From the cell containing the given text, extract its center point as (x, y) coordinate. 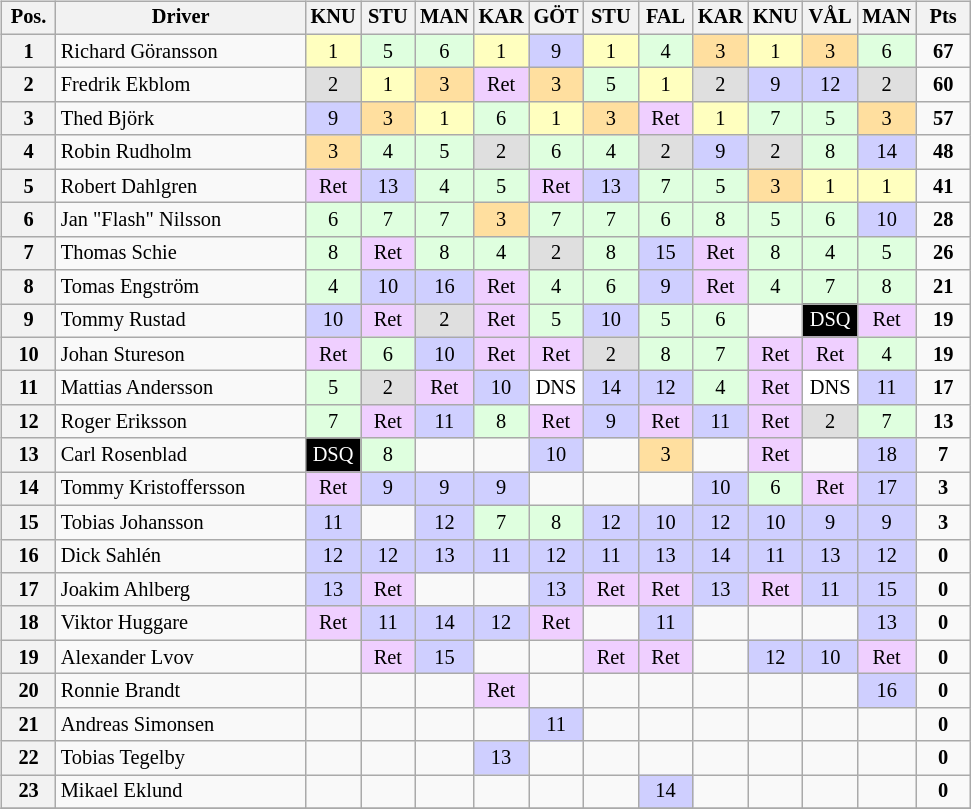
Tomas Engström (181, 287)
Ronnie Brandt (181, 691)
Pos. (28, 18)
Joakim Ahlberg (181, 590)
Alexander Lvov (181, 657)
26 (944, 253)
Pts (944, 18)
VÅL (830, 18)
Thomas Schie (181, 253)
GÖT (556, 18)
41 (944, 186)
Dick Sahlén (181, 556)
Roger Eriksson (181, 422)
Tobias Tegelby (181, 758)
Mattias Andersson (181, 388)
FAL (666, 18)
Robin Rudholm (181, 152)
Johan Stureson (181, 354)
60 (944, 85)
Fredrik Ekblom (181, 85)
67 (944, 51)
Tommy Rustad (181, 321)
57 (944, 119)
Andreas Simonsen (181, 724)
Richard Göransson (181, 51)
Viktor Huggare (181, 623)
28 (944, 220)
Jan "Flash" Nilsson (181, 220)
48 (944, 152)
20 (28, 691)
23 (28, 792)
Carl Rosenblad (181, 455)
Thed Björk (181, 119)
Driver (181, 18)
22 (28, 758)
Robert Dahlgren (181, 186)
Tommy Kristoffersson (181, 489)
Mikael Eklund (181, 792)
Tobias Johansson (181, 522)
